Return the [x, y] coordinate for the center point of the cell that contains the specified text.  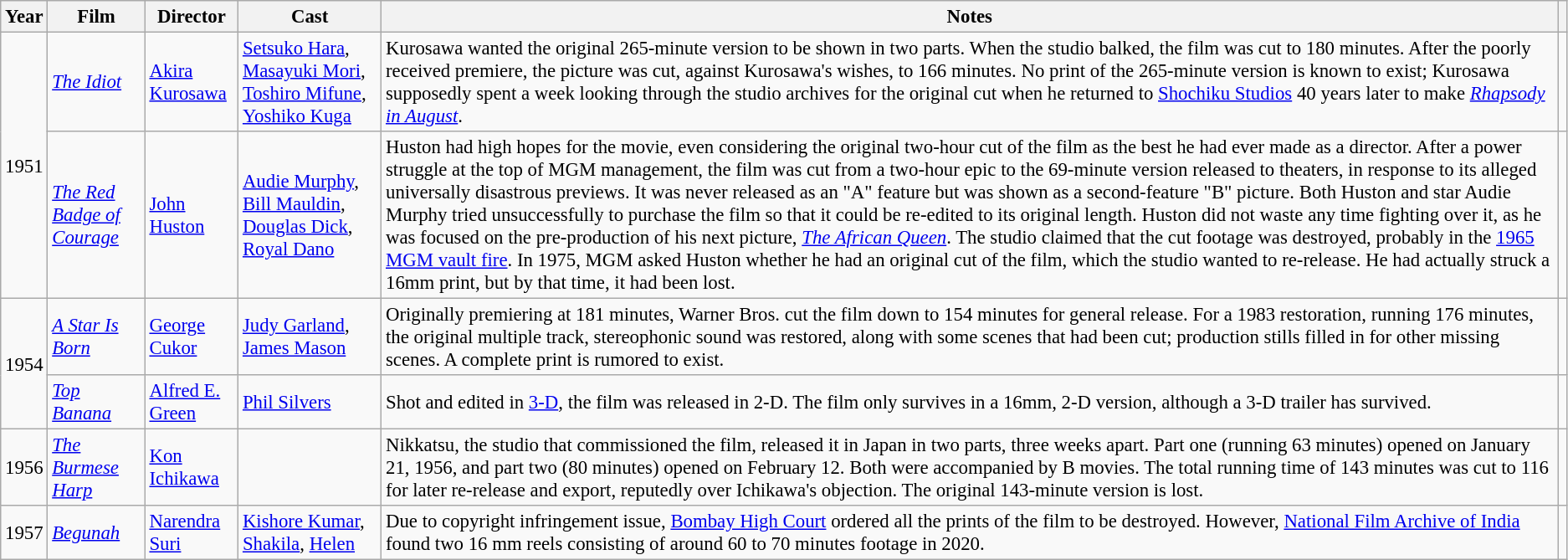
The Burmese Harp [96, 468]
The Idiot [96, 82]
1951 [24, 166]
Phil Silvers [310, 402]
1957 [24, 532]
1956 [24, 468]
Narendra Suri [191, 532]
Kishore Kumar, Shakila, Helen [310, 532]
Setsuko Hara, Masayuki Mori, Toshiro Mifune, Yoshiko Kuga [310, 82]
Notes [970, 17]
Kon Ichikawa [191, 468]
George Cukor [191, 337]
Akira Kurosawa [191, 82]
Cast [310, 17]
Shot and edited in 3-D, the film was released in 2-D. The film only survives in a 16mm, 2-D version, although a 3-D trailer has survived. [970, 402]
Begunah [96, 532]
Alfred E. Green [191, 402]
Year [24, 17]
Film [96, 17]
A Star Is Born [96, 337]
Audie Murphy, Bill Mauldin, Douglas Dick, Royal Dano [310, 215]
Judy Garland, James Mason [310, 337]
The Red Badge of Courage [96, 215]
Top Banana [96, 402]
1954 [24, 364]
Director [191, 17]
John Huston [191, 215]
